Extract the [x, y] coordinate from the center of the cell holding the provided text.  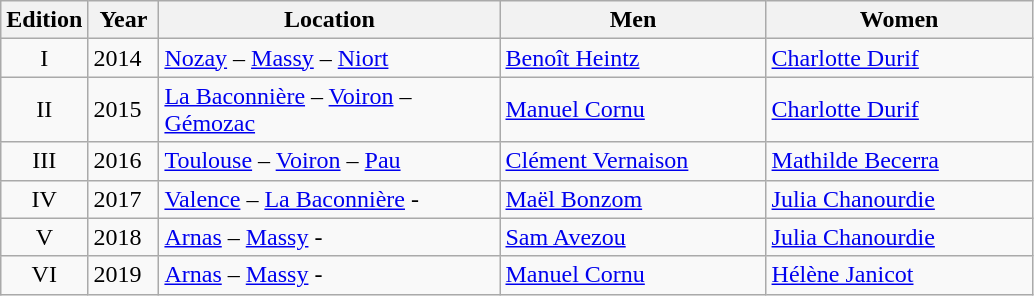
I [44, 58]
Valence – La Baconnière - [330, 199]
Location [330, 20]
Benoît Heintz [633, 58]
La Baconnière – Voiron – Gémozac [330, 110]
Hélène Janicot [899, 275]
2018 [124, 237]
Clément Vernaison [633, 161]
2019 [124, 275]
Year [124, 20]
Edition [44, 20]
Men [633, 20]
V [44, 237]
III [44, 161]
2015 [124, 110]
Mathilde Becerra [899, 161]
IV [44, 199]
Maël Bonzom [633, 199]
Women [899, 20]
2016 [124, 161]
II [44, 110]
2014 [124, 58]
Nozay – Massy – Niort [330, 58]
2017 [124, 199]
Toulouse – Voiron – Pau [330, 161]
Sam Avezou [633, 237]
VI [44, 275]
